Return [X, Y] of the center of cell containing provided text 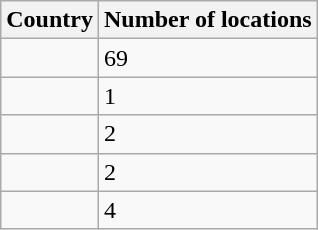
1 [208, 96]
4 [208, 210]
Country [50, 20]
69 [208, 58]
Number of locations [208, 20]
